From the cell containing the given text, extract its center point as [x, y] coordinate. 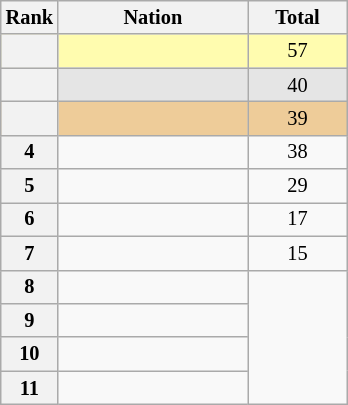
5 [30, 186]
15 [298, 253]
Total [298, 17]
10 [30, 354]
11 [30, 388]
29 [298, 186]
40 [298, 85]
4 [30, 152]
38 [298, 152]
Nation [153, 17]
8 [30, 287]
7 [30, 253]
9 [30, 320]
Rank [30, 17]
17 [298, 219]
57 [298, 51]
6 [30, 219]
39 [298, 118]
